Locate the cell with the specified text and output its [x, y] center coordinate. 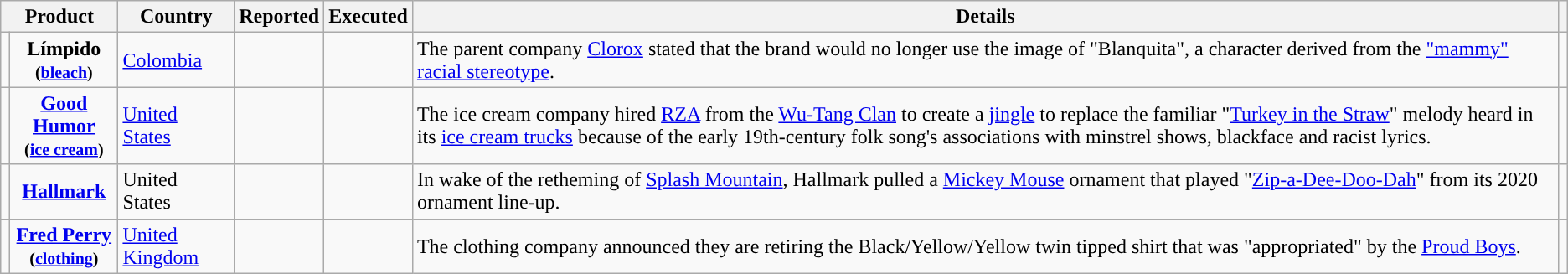
In wake of the retheming of Splash Mountain, Hallmark pulled a Mickey Mouse ornament that played "Zip-a-Dee-Doo-Dah" from its 2020 ornament line-up. [985, 191]
Details [985, 17]
United Kingdom [176, 246]
Límpido(bleach) [64, 60]
The clothing company announced they are retiring the Black/Yellow/Yellow twin tipped shirt that was "appropriated" by the Proud Boys. [985, 246]
Colombia [176, 60]
Country [176, 17]
Fred Perry(clothing) [64, 246]
Reported [280, 17]
Good Humor(ice cream) [64, 126]
Product [59, 17]
The parent company Clorox stated that the brand would no longer use the image of "Blanquita", a character derived from the "mammy" racial stereotype. [985, 60]
Executed [369, 17]
Hallmark [64, 191]
